Capture the cell that displays the provided text and extract its (x, y) central coordinate. 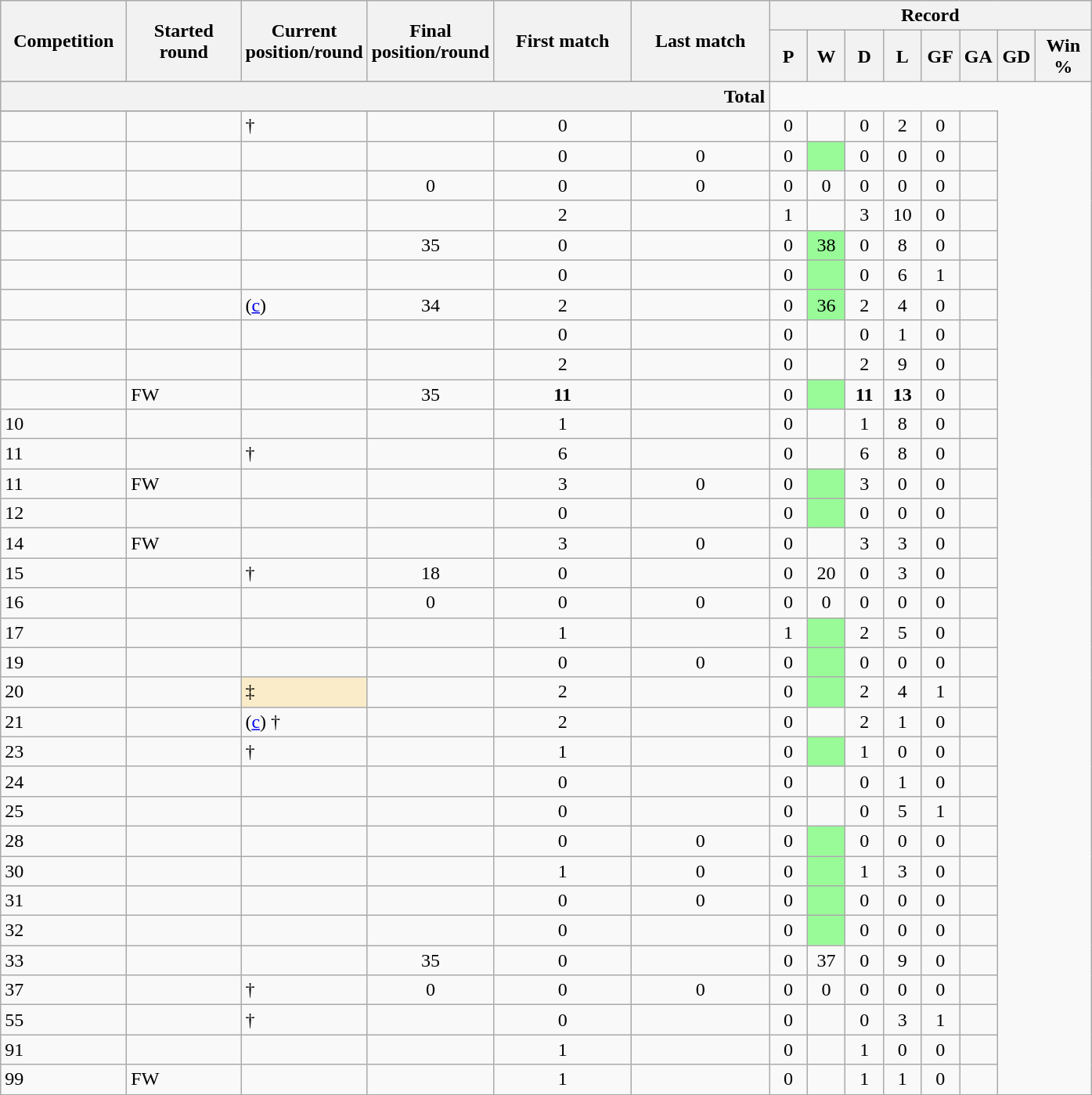
Win % (1063, 56)
34 (431, 304)
D (864, 56)
GA (978, 56)
30 (64, 871)
(c) (304, 304)
16 (64, 603)
36 (827, 304)
Started round (184, 41)
18 (431, 573)
Current position/round (304, 41)
13 (902, 394)
GF (941, 56)
Final position/round (431, 41)
32 (64, 931)
25 (64, 811)
‡ (304, 692)
Competition (64, 41)
Record (930, 16)
Last match (701, 41)
24 (64, 781)
28 (64, 841)
L (902, 56)
14 (64, 543)
GD (1016, 56)
12 (64, 513)
23 (64, 751)
55 (64, 1020)
P (789, 56)
33 (64, 960)
17 (64, 632)
(c) † (304, 722)
38 (827, 245)
First match (563, 41)
15 (64, 573)
99 (64, 1079)
Total (385, 96)
21 (64, 722)
W (827, 56)
31 (64, 901)
91 (64, 1050)
19 (64, 662)
